Extract the (x, y) coordinate from the center of the cell holding the provided text.  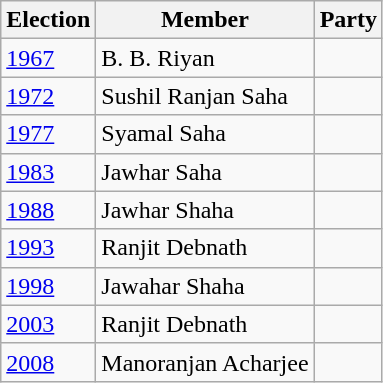
1988 (48, 210)
2008 (48, 362)
2003 (48, 324)
1977 (48, 134)
Party (348, 20)
Sushil Ranjan Saha (205, 96)
B. B. Riyan (205, 58)
1972 (48, 96)
Jawhar Shaha (205, 210)
1993 (48, 248)
1967 (48, 58)
Member (205, 20)
1998 (48, 286)
1983 (48, 172)
Election (48, 20)
Manoranjan Acharjee (205, 362)
Syamal Saha (205, 134)
Jawahar Shaha (205, 286)
Jawhar Saha (205, 172)
